Determine the [x, y] coordinate at the center of the cell enclosing the given text.  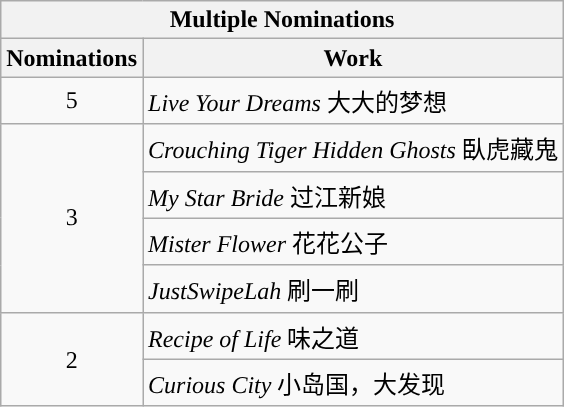
Mister Flower 花花公子 [352, 242]
Work [352, 58]
Live Your Dreams 大大的梦想 [352, 100]
Recipe of Life 味之道 [352, 336]
3 [72, 218]
5 [72, 100]
2 [72, 359]
My Star Bride 过江新娘 [352, 194]
Curious City 小岛国，大发现 [352, 382]
Nominations [72, 58]
Crouching Tiger Hidden Ghosts 臥虎藏鬼 [352, 148]
JustSwipeLah 刷一刷 [352, 288]
Multiple Nominations [282, 20]
